Find where the given text appears and provide that cell's center as [x, y] coordinate. 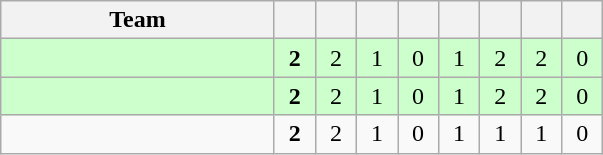
Team [138, 20]
